Pinpoint the cell where the given text exists, returning its [X, Y] midpoint coordinate. 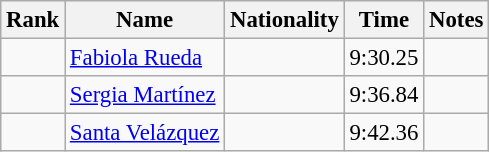
Rank [33, 20]
Nationality [284, 20]
Sergia Martínez [145, 95]
9:30.25 [384, 58]
9:42.36 [384, 133]
Santa Velázquez [145, 133]
Name [145, 20]
9:36.84 [384, 95]
Notes [456, 20]
Fabiola Rueda [145, 58]
Time [384, 20]
